From the cell containing the given text, extract its center point as (X, Y) coordinate. 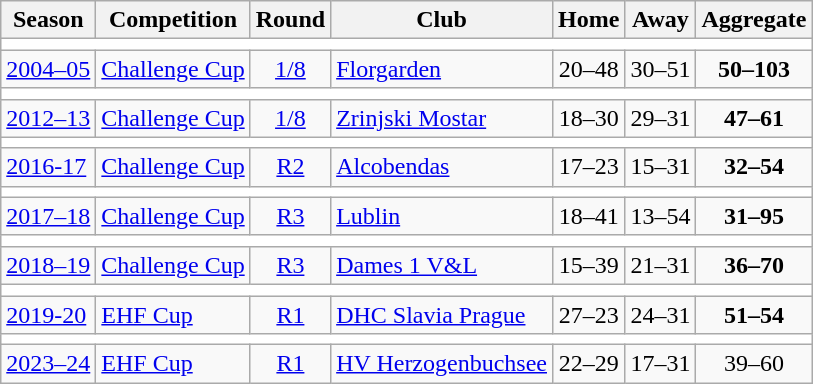
2018–19 (48, 265)
22–29 (589, 364)
29–31 (660, 118)
Florgarden (442, 69)
18–41 (589, 216)
47–61 (754, 118)
30–51 (660, 69)
27–23 (589, 315)
Home (589, 20)
39–60 (754, 364)
HV Herzogenbuchsee (442, 364)
15–39 (589, 265)
Away (660, 20)
2004–05 (48, 69)
17–23 (589, 167)
Season (48, 20)
Aggregate (754, 20)
Zrinjski Mostar (442, 118)
32–54 (754, 167)
Round (290, 20)
2012–13 (48, 118)
51–54 (754, 315)
17–31 (660, 364)
36–70 (754, 265)
2019-20 (48, 315)
Dames 1 V&L (442, 265)
21–31 (660, 265)
50–103 (754, 69)
Competition (173, 20)
13–54 (660, 216)
2017–18 (48, 216)
18–30 (589, 118)
DHC Slavia Prague (442, 315)
24–31 (660, 315)
Lublin (442, 216)
2016-17 (48, 167)
R2 (290, 167)
20–48 (589, 69)
Club (442, 20)
31–95 (754, 216)
Alcobendas (442, 167)
15–31 (660, 167)
2023–24 (48, 364)
